For the text-containing cell, return its midpoint in [X, Y] coordinate format. 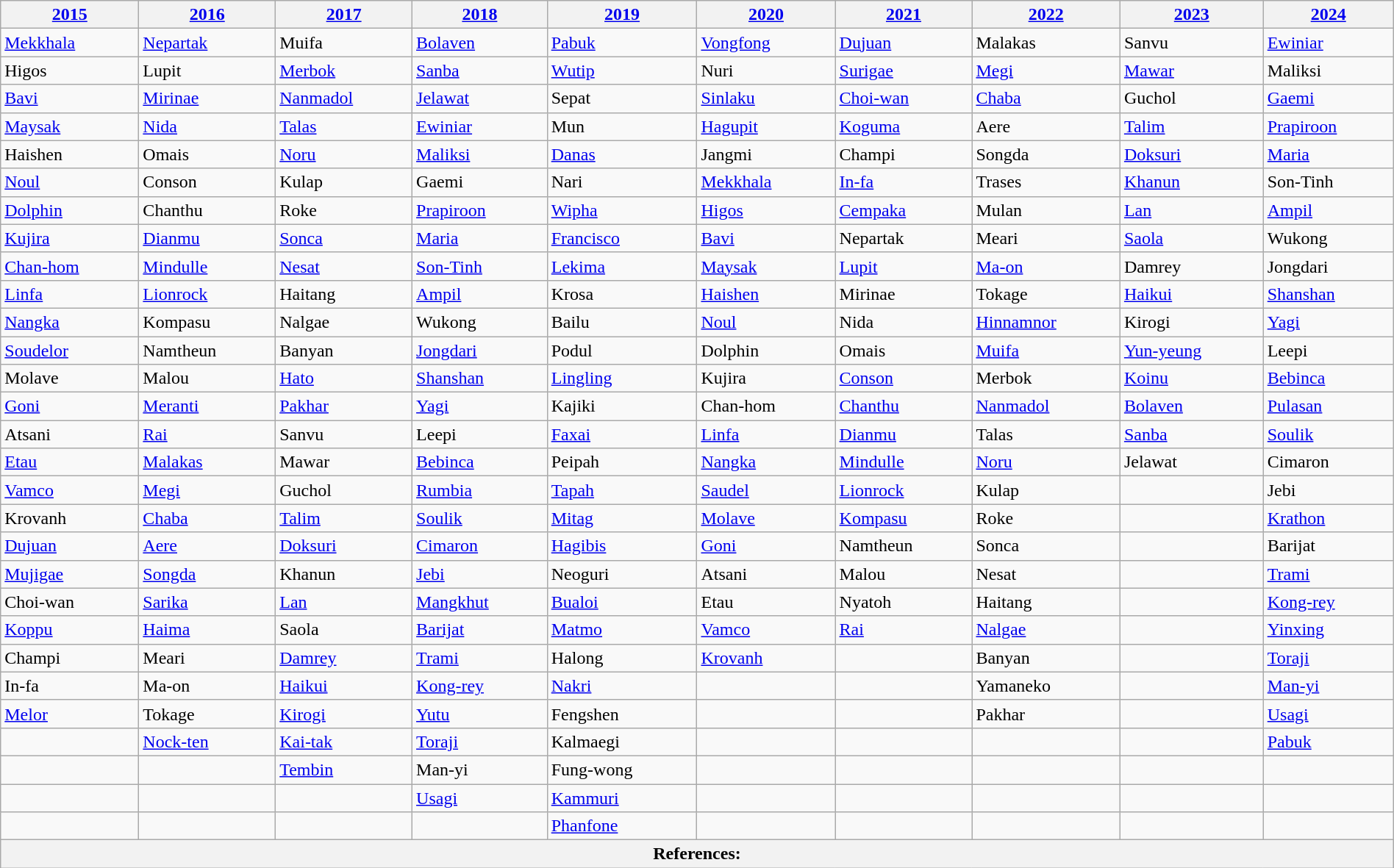
Halong [622, 658]
Hinnamnor [1045, 322]
2020 [766, 15]
Matmo [622, 630]
Hagupit [766, 126]
Yutu [480, 714]
Rumbia [480, 490]
Bualoi [622, 602]
Tembin [344, 770]
Fengshen [622, 714]
Nock-ten [207, 742]
Mitag [622, 518]
Krathon [1328, 518]
Peipah [622, 462]
Mangkhut [480, 602]
Yun-yeung [1191, 351]
Nakri [622, 686]
Nuri [766, 71]
Yinxing [1328, 630]
Soudelor [70, 351]
Kammuri [622, 797]
Neoguri [622, 574]
Meranti [207, 406]
2021 [904, 15]
Koinu [1191, 379]
2018 [480, 15]
Cempaka [904, 210]
Lekima [622, 266]
Kalmaegi [622, 742]
Saudel [766, 490]
Mulan [1045, 210]
Mun [622, 126]
Bailu [622, 322]
2017 [344, 15]
Melor [70, 714]
Kajiki [622, 406]
Koppu [70, 630]
2023 [1191, 15]
Trases [1045, 182]
Mujigae [70, 574]
References: [697, 854]
Yamaneko [1045, 686]
Tapah [622, 490]
Hagibis [622, 546]
Nyatoh [904, 602]
2019 [622, 15]
2016 [207, 15]
Wipha [622, 210]
Faxai [622, 434]
Danas [622, 154]
Sinlaku [766, 98]
2022 [1045, 15]
Jangmi [766, 154]
2015 [70, 15]
Kai-tak [344, 742]
Wutip [622, 71]
Sarika [207, 602]
Koguma [904, 126]
Lingling [622, 379]
Surigae [904, 71]
Hato [344, 379]
Nari [622, 182]
Krosa [622, 294]
Sepat [622, 98]
Pulasan [1328, 406]
Francisco [622, 238]
2024 [1328, 15]
Podul [622, 351]
Fung-wong [622, 770]
Haima [207, 630]
Vongfong [766, 43]
Phanfone [622, 826]
